Locate the cell with the specified text and output its [x, y] center coordinate. 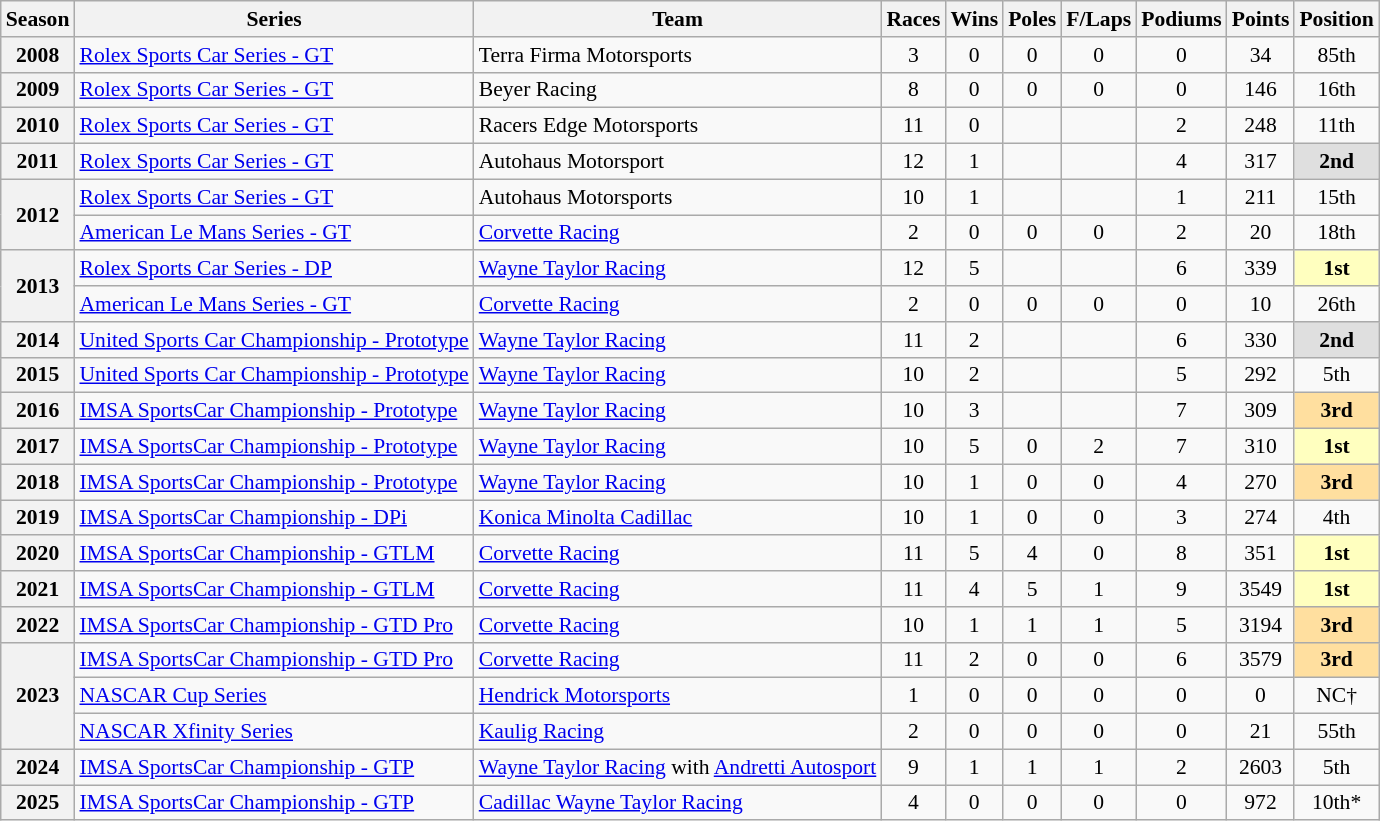
Races [913, 19]
2020 [38, 554]
Podiums [1182, 19]
Rolex Sports Car Series - DP [274, 269]
Series [274, 19]
2009 [38, 90]
2015 [38, 375]
274 [1261, 518]
10th* [1336, 803]
34 [1261, 55]
330 [1261, 340]
4th [1336, 518]
2008 [38, 55]
292 [1261, 375]
Racers Edge Motorsports [678, 126]
3579 [1261, 660]
Poles [1032, 19]
15th [1336, 197]
Beyer Racing [678, 90]
Hendrick Motorsports [678, 696]
2010 [38, 126]
2017 [38, 447]
3194 [1261, 625]
Autohaus Motorsports [678, 197]
2016 [38, 411]
2025 [38, 803]
IMSA SportsCar Championship - DPi [274, 518]
20 [1261, 233]
2019 [38, 518]
Points [1261, 19]
3549 [1261, 589]
Autohaus Motorsport [678, 162]
339 [1261, 269]
26th [1336, 304]
Kaulig Racing [678, 732]
351 [1261, 554]
Cadillac Wayne Taylor Racing [678, 803]
270 [1261, 482]
NASCAR Xfinity Series [274, 732]
2022 [38, 625]
Season [38, 19]
310 [1261, 447]
2603 [1261, 767]
317 [1261, 162]
2012 [38, 214]
Team [678, 19]
972 [1261, 803]
Terra Firma Motorsports [678, 55]
NC† [1336, 696]
16th [1336, 90]
2023 [38, 696]
2018 [38, 482]
NASCAR Cup Series [274, 696]
55th [1336, 732]
85th [1336, 55]
2021 [38, 589]
248 [1261, 126]
21 [1261, 732]
2013 [38, 286]
Position [1336, 19]
146 [1261, 90]
2024 [38, 767]
Wayne Taylor Racing with Andretti Autosport [678, 767]
F/Laps [1098, 19]
Konica Minolta Cadillac [678, 518]
309 [1261, 411]
11th [1336, 126]
2011 [38, 162]
18th [1336, 233]
2014 [38, 340]
Wins [974, 19]
211 [1261, 197]
